Locate the cell with the specified text and output its [X, Y] center coordinate. 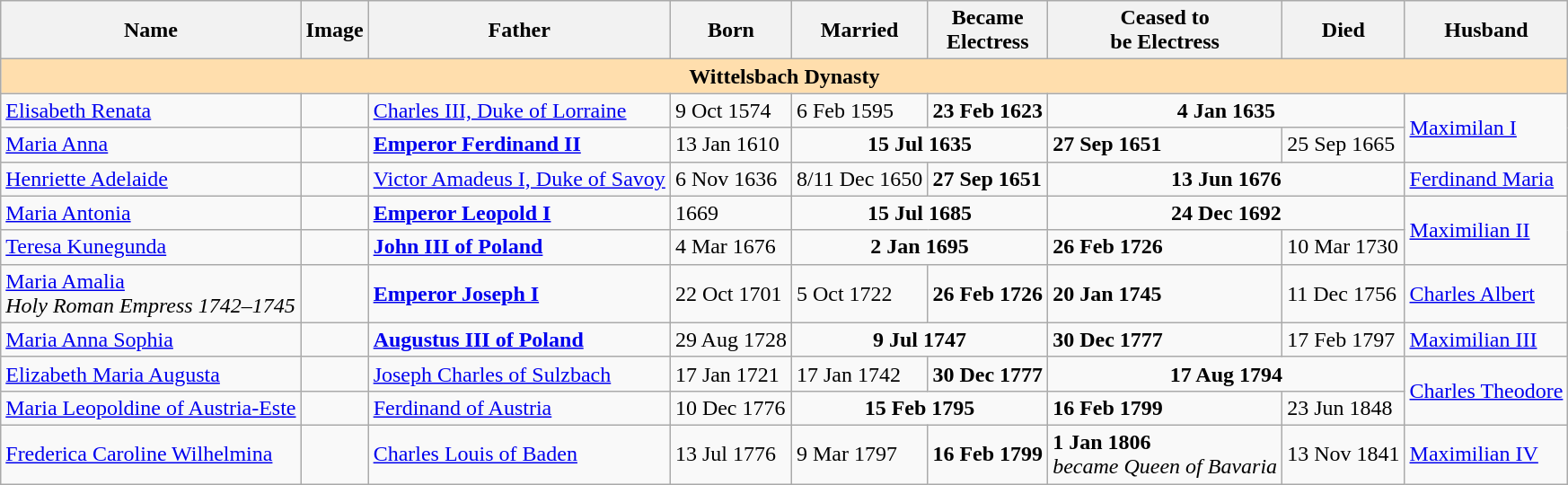
Charles III, Duke of Lorraine [519, 110]
Frederica Caroline Wilhelmina [151, 454]
Maria AmaliaHoly Roman Empress 1742–1745 [151, 293]
20 Jan 1745 [1166, 293]
4 Jan 1635 [1227, 110]
15 Jul 1635 [920, 145]
BecameElectress [988, 31]
10 Mar 1730 [1343, 247]
13 Jul 1776 [731, 454]
Name [151, 31]
Maria Anna Sophia [151, 339]
Born [731, 31]
Charles Albert [1486, 293]
15 Jul 1685 [920, 213]
25 Sep 1665 [1343, 145]
17 Jan 1721 [731, 374]
1 Jan 1806became Queen of Bavaria [1166, 454]
Ceased tobe Electress [1166, 31]
13 Nov 1841 [1343, 454]
22 Oct 1701 [731, 293]
Maria Antonia [151, 213]
Maximilian IV [1486, 454]
Maximilan I [1486, 128]
Elisabeth Renata [151, 110]
Maximilian III [1486, 339]
23 Feb 1623 [988, 110]
9 Mar 1797 [859, 454]
15 Feb 1795 [920, 408]
11 Dec 1756 [1343, 293]
6 Nov 1636 [731, 179]
Image [334, 31]
Elizabeth Maria Augusta [151, 374]
Maria Leopoldine of Austria-Este [151, 408]
2 Jan 1695 [920, 247]
9 Oct 1574 [731, 110]
13 Jan 1610 [731, 145]
5 Oct 1722 [859, 293]
Emperor Leopold I [519, 213]
Ferdinand of Austria [519, 408]
17 Jan 1742 [859, 374]
Emperor Joseph I [519, 293]
17 Aug 1794 [1227, 374]
Maximilian II [1486, 230]
Augustus III of Poland [519, 339]
1669 [731, 213]
Wittelsbach Dynasty [785, 76]
Teresa Kunegunda [151, 247]
6 Feb 1595 [859, 110]
10 Dec 1776 [731, 408]
9 Jul 1747 [920, 339]
24 Dec 1692 [1227, 213]
Ferdinand Maria [1486, 179]
Charles Louis of Baden [519, 454]
Maria Anna [151, 145]
4 Mar 1676 [731, 247]
Married [859, 31]
Joseph Charles of Sulzbach [519, 374]
29 Aug 1728 [731, 339]
23 Jun 1848 [1343, 408]
Henriette Adelaide [151, 179]
Died [1343, 31]
Father [519, 31]
Victor Amadeus I, Duke of Savoy [519, 179]
8/11 Dec 1650 [859, 179]
Emperor Ferdinand II [519, 145]
Charles Theodore [1486, 391]
17 Feb 1797 [1343, 339]
13 Jun 1676 [1227, 179]
Husband [1486, 31]
John III of Poland [519, 247]
